For the text-containing cell, return its midpoint in (x, y) coordinate format. 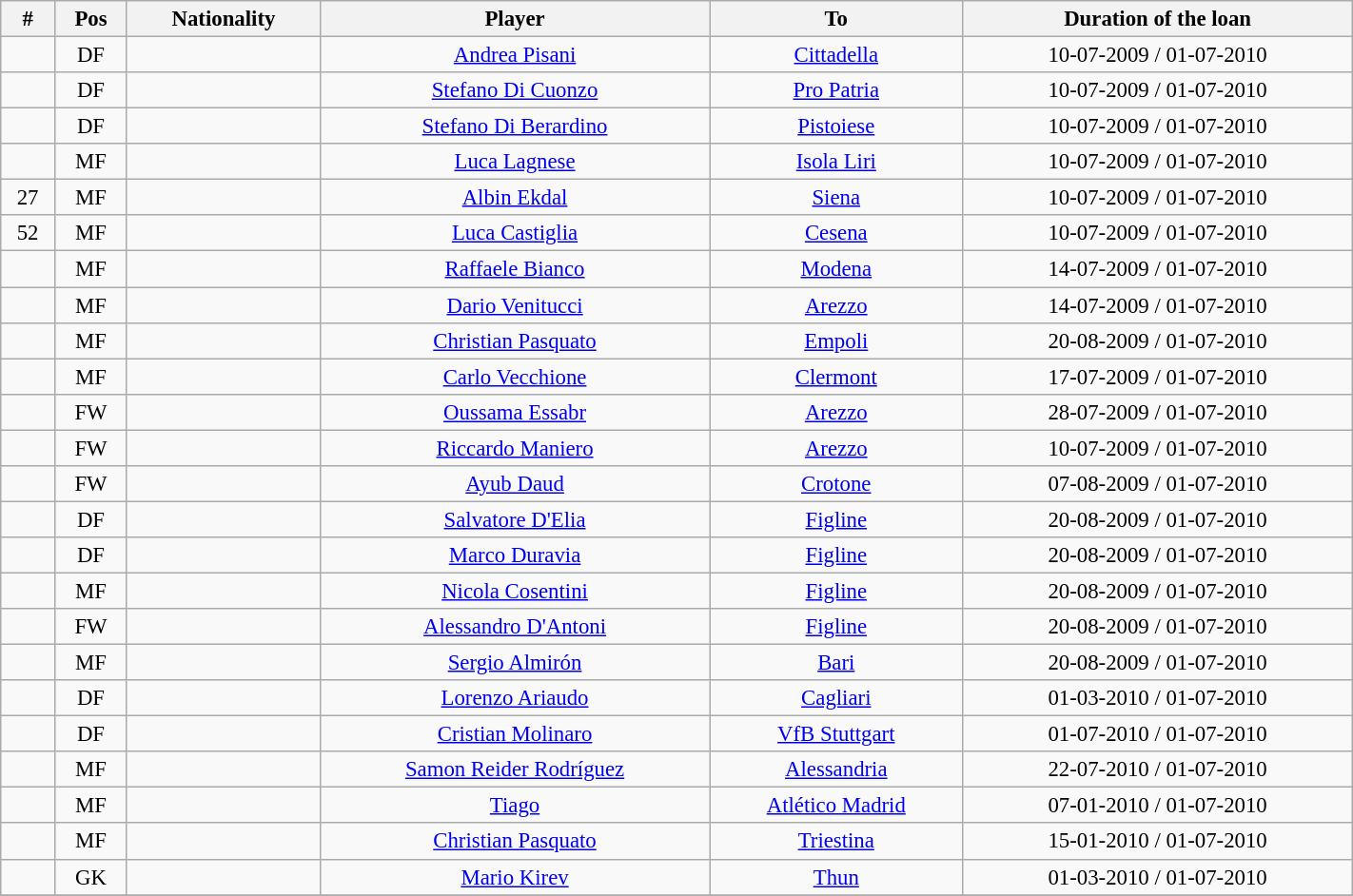
28-07-2009 / 01-07-2010 (1157, 412)
Dario Venitucci (514, 305)
Pro Patria (836, 90)
15-01-2010 / 01-07-2010 (1157, 842)
Luca Castiglia (514, 233)
17-07-2009 / 01-07-2010 (1157, 377)
Atlético Madrid (836, 806)
GK (90, 877)
Bari (836, 663)
Pos (90, 19)
01-07-2010 / 01-07-2010 (1157, 734)
Crotone (836, 484)
Stefano Di Berardino (514, 127)
Andrea Pisani (514, 55)
Tiago (514, 806)
Siena (836, 198)
Samon Reider Rodríguez (514, 769)
VfB Stuttgart (836, 734)
Pistoiese (836, 127)
07-08-2009 / 01-07-2010 (1157, 484)
Cittadella (836, 55)
# (29, 19)
Empoli (836, 341)
Modena (836, 269)
Carlo Vecchione (514, 377)
Ayub Daud (514, 484)
Nicola Cosentini (514, 591)
Alessandria (836, 769)
Stefano Di Cuonzo (514, 90)
Cesena (836, 233)
Cagliari (836, 698)
Player (514, 19)
Mario Kirev (514, 877)
Duration of the loan (1157, 19)
22-07-2010 / 01-07-2010 (1157, 769)
Marco Duravia (514, 555)
Riccardo Maniero (514, 448)
Lorenzo Ariaudo (514, 698)
To (836, 19)
Triestina (836, 842)
Oussama Essabr (514, 412)
Alessandro D'Antoni (514, 627)
Albin Ekdal (514, 198)
Thun (836, 877)
07-01-2010 / 01-07-2010 (1157, 806)
Nationality (223, 19)
27 (29, 198)
Luca Lagnese (514, 162)
Clermont (836, 377)
Salvatore D'Elia (514, 519)
Isola Liri (836, 162)
Cristian Molinaro (514, 734)
Sergio Almirón (514, 663)
52 (29, 233)
Raffaele Bianco (514, 269)
